Find where the given text appears and provide that cell's center as [x, y] coordinate. 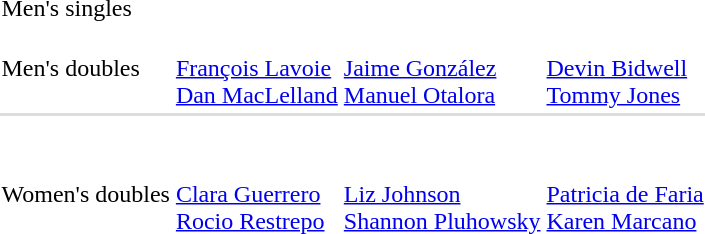
Men's doubles [86, 68]
Jaime González Manuel Otalora [442, 68]
François Lavoie Dan MacLelland [256, 68]
Devin BidwellTommy Jones [625, 68]
